Identify which cell holds the provided text, then report its [X, Y] central coordinate. 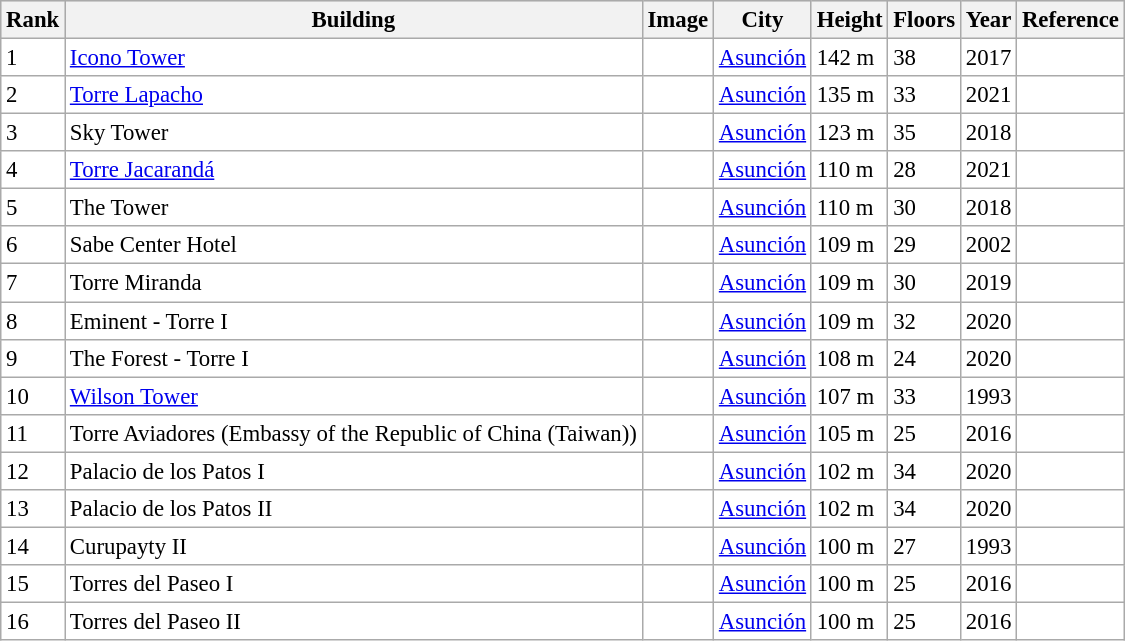
27 [924, 546]
2019 [988, 283]
11 [33, 433]
Torre Miranda [354, 283]
6 [33, 245]
28 [924, 170]
8 [33, 321]
City [763, 20]
13 [33, 509]
Icono Tower [354, 58]
35 [924, 133]
1 [33, 58]
Sky Tower [354, 133]
The Tower [354, 208]
Height [849, 20]
32 [924, 321]
Palacio de los Patos I [354, 471]
7 [33, 283]
24 [924, 358]
Torre Lapacho [354, 95]
Torre Jacarandá [354, 170]
Eminent - Torre I [354, 321]
Image [678, 20]
Wilson Tower [354, 396]
15 [33, 584]
2017 [988, 58]
The Forest - Torre I [354, 358]
2 [33, 95]
108 m [849, 358]
105 m [849, 433]
107 m [849, 396]
142 m [849, 58]
Torres del Paseo I [354, 584]
12 [33, 471]
Reference [1071, 20]
Floors [924, 20]
14 [33, 546]
4 [33, 170]
9 [33, 358]
10 [33, 396]
3 [33, 133]
Rank [33, 20]
38 [924, 58]
Torre Aviadores (Embassy of the Republic of China (Taiwan)) [354, 433]
5 [33, 208]
16 [33, 621]
Building [354, 20]
Year [988, 20]
2002 [988, 245]
135 m [849, 95]
Sabe Center Hotel [354, 245]
Torres del Paseo II [354, 621]
29 [924, 245]
123 m [849, 133]
Palacio de los Patos II [354, 509]
Curupayty II [354, 546]
